Search for the cell housing the specified text and yield its (X, Y) center coordinate. 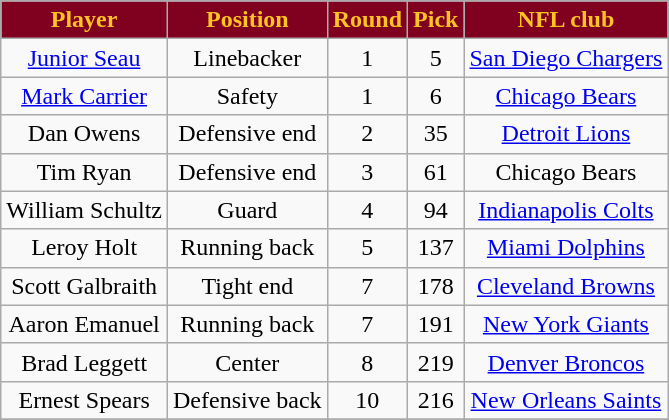
Dan Owens (84, 134)
178 (436, 286)
Guard (247, 210)
Pick (436, 20)
Center (247, 362)
6 (436, 96)
Aaron Emanuel (84, 324)
61 (436, 172)
3 (367, 172)
137 (436, 248)
191 (436, 324)
Player (84, 20)
10 (367, 400)
35 (436, 134)
Defensive back (247, 400)
Tight end (247, 286)
Tim Ryan (84, 172)
4 (367, 210)
Brad Leggett (84, 362)
2 (367, 134)
94 (436, 210)
Scott Galbraith (84, 286)
Position (247, 20)
Cleveland Browns (566, 286)
Leroy Holt (84, 248)
Miami Dolphins (566, 248)
Safety (247, 96)
Round (367, 20)
216 (436, 400)
Junior Seau (84, 58)
219 (436, 362)
San Diego Chargers (566, 58)
NFL club (566, 20)
Linebacker (247, 58)
8 (367, 362)
New York Giants (566, 324)
Ernest Spears (84, 400)
Denver Broncos (566, 362)
Mark Carrier (84, 96)
Indianapolis Colts (566, 210)
William Schultz (84, 210)
New Orleans Saints (566, 400)
Detroit Lions (566, 134)
